Search for the cell housing the specified text and yield its [x, y] center coordinate. 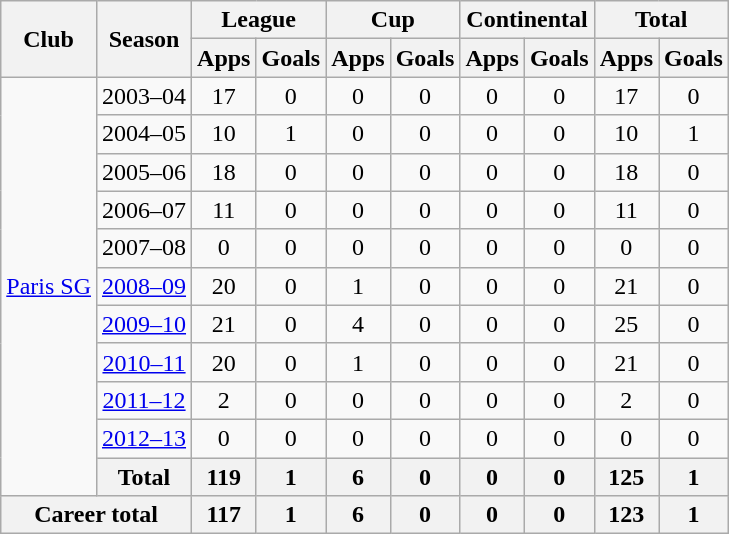
2009–10 [144, 324]
Season [144, 39]
123 [626, 515]
2010–11 [144, 362]
25 [626, 324]
117 [224, 515]
2005–06 [144, 172]
Paris SG [49, 286]
League [259, 20]
4 [358, 324]
2008–09 [144, 286]
Cup [393, 20]
119 [224, 477]
2006–07 [144, 210]
Continental [527, 20]
2012–13 [144, 438]
Club [49, 39]
2003–04 [144, 96]
2004–05 [144, 134]
2011–12 [144, 400]
125 [626, 477]
Career total [96, 515]
2007–08 [144, 248]
